Capture the cell that displays the provided text and extract its (x, y) central coordinate. 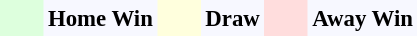
Home Win (101, 18)
Draw (232, 18)
